Identify which cell holds the provided text, then report its [x, y] central coordinate. 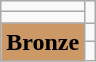
Bronze [43, 42]
